Identify which cell holds the provided text, then report its (x, y) central coordinate. 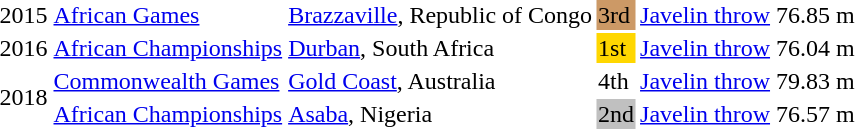
3rd (616, 15)
Brazzaville, Republic of Congo (440, 15)
Durban, South Africa (440, 48)
2nd (616, 114)
Asaba, Nigeria (440, 114)
African Games (168, 15)
4th (616, 81)
1st (616, 48)
Gold Coast, Australia (440, 81)
Commonwealth Games (168, 81)
